Output the (x, y) coordinate of the center of the cell containing the given text.  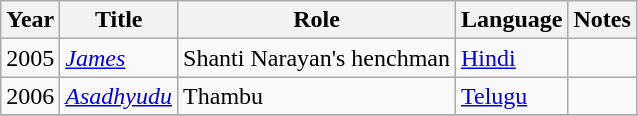
2005 (30, 58)
Role (317, 20)
James (119, 58)
Telugu (512, 96)
Shanti Narayan's henchman (317, 58)
Asadhyudu (119, 96)
Notes (602, 20)
Language (512, 20)
Hindi (512, 58)
Year (30, 20)
Title (119, 20)
2006 (30, 96)
Thambu (317, 96)
